Search for the cell housing the specified text and yield its (x, y) center coordinate. 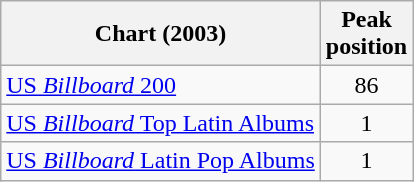
US Billboard Latin Pop Albums (161, 161)
86 (366, 85)
Peakposition (366, 34)
Chart (2003) (161, 34)
US Billboard 200 (161, 85)
US Billboard Top Latin Albums (161, 123)
